From the cell containing the given text, extract its center point as [X, Y] coordinate. 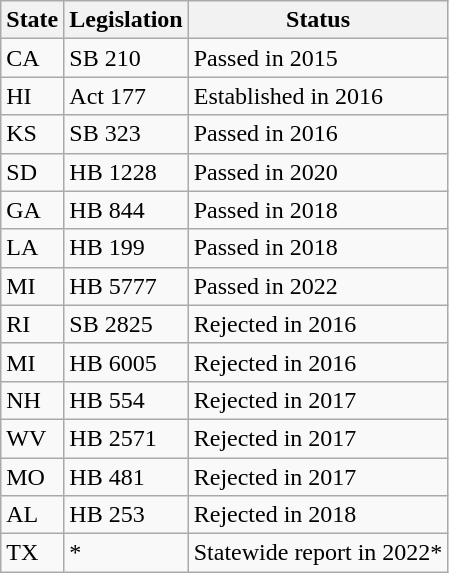
MO [32, 477]
HB 5777 [126, 286]
Legislation [126, 20]
SD [32, 172]
CA [32, 58]
Passed in 2015 [318, 58]
SB 2825 [126, 324]
Status [318, 20]
Act 177 [126, 96]
* [126, 553]
HB 481 [126, 477]
Established in 2016 [318, 96]
Statewide report in 2022* [318, 553]
LA [32, 248]
HB 199 [126, 248]
GA [32, 210]
SB 323 [126, 134]
HB 253 [126, 515]
HB 1228 [126, 172]
Passed in 2020 [318, 172]
NH [32, 400]
KS [32, 134]
HB 2571 [126, 438]
TX [32, 553]
HB 6005 [126, 362]
HB 554 [126, 400]
SB 210 [126, 58]
Rejected in 2018 [318, 515]
HB 844 [126, 210]
AL [32, 515]
State [32, 20]
Passed in 2016 [318, 134]
RI [32, 324]
HI [32, 96]
Passed in 2022 [318, 286]
WV [32, 438]
